Pinpoint the cell where the given text exists, returning its (x, y) midpoint coordinate. 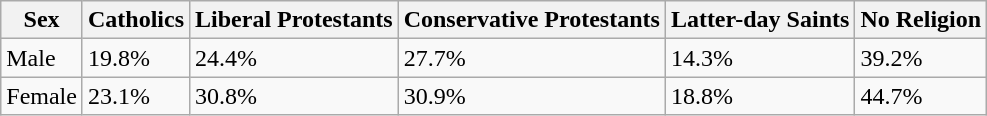
44.7% (921, 96)
Conservative Protestants (532, 20)
14.3% (760, 58)
30.8% (294, 96)
19.8% (136, 58)
23.1% (136, 96)
Sex (42, 20)
18.8% (760, 96)
No Religion (921, 20)
Male (42, 58)
30.9% (532, 96)
Latter-day Saints (760, 20)
39.2% (921, 58)
Female (42, 96)
Liberal Protestants (294, 20)
27.7% (532, 58)
24.4% (294, 58)
Catholics (136, 20)
